Return [X, Y] of the center of cell containing provided text 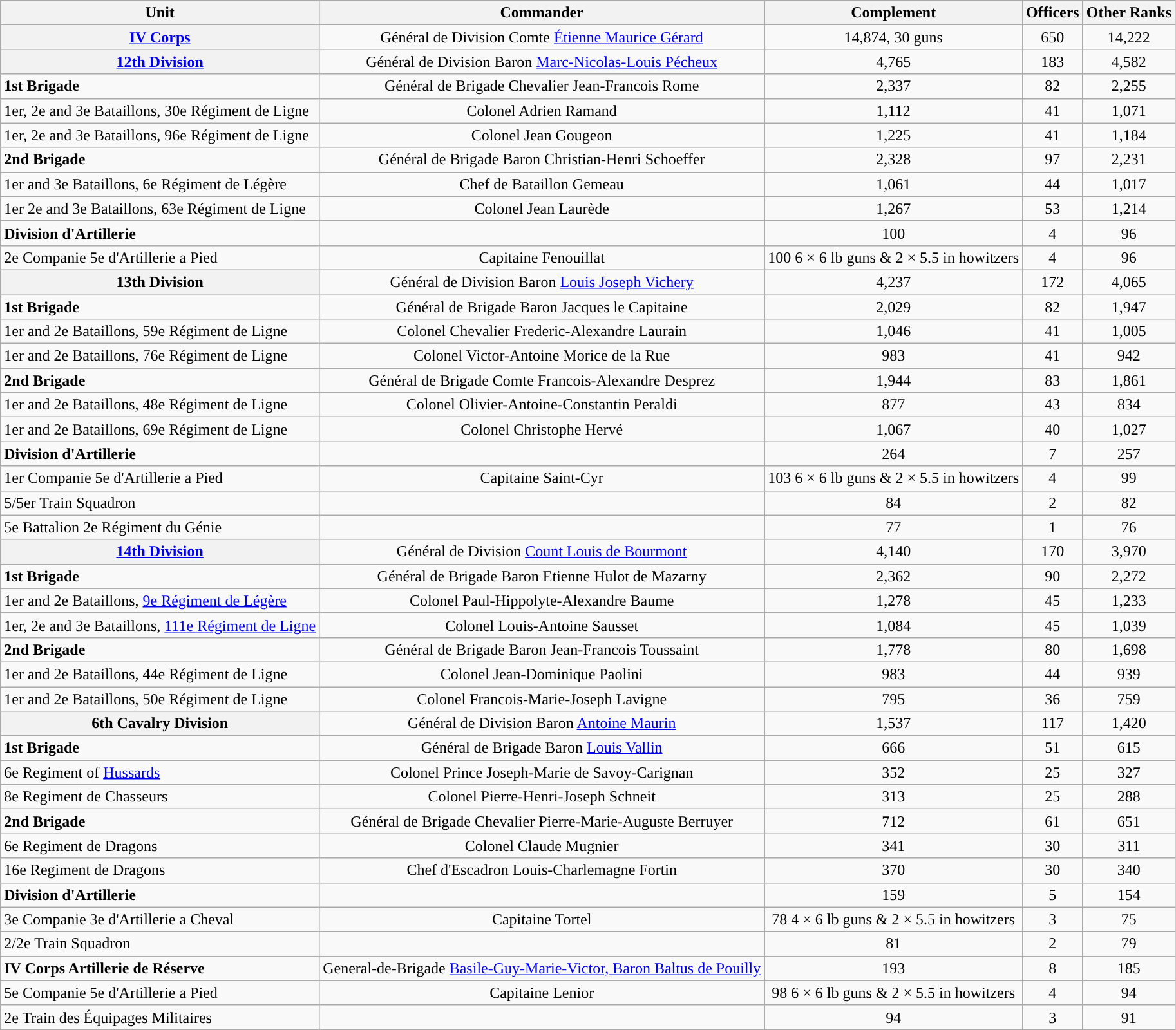
43 [1053, 405]
193 [894, 968]
13th Division [160, 282]
650 [1053, 37]
Général de Brigade Baron Etienne Hulot de Mazarny [542, 576]
1,214 [1128, 209]
2,231 [1128, 160]
1,947 [1128, 307]
General-de-Brigade Basile-Guy-Marie-Victor, Baron Baltus de Pouilly [542, 968]
90 [1053, 576]
1,698 [1128, 650]
76 [1128, 527]
91 [1128, 1017]
100 [894, 233]
615 [1128, 748]
651 [1128, 821]
Général de Division Comte Étienne Maurice Gérard [542, 37]
Colonel Jean Gougeon [542, 135]
1 [1053, 527]
1er and 2e Bataillons, 50e Régiment de Ligne [160, 698]
795 [894, 698]
7 [1053, 454]
5 [1053, 895]
Colonel Christophe Hervé [542, 429]
Colonel Victor-Antoine Morice de la Rue [542, 356]
327 [1128, 772]
172 [1053, 282]
14th Division [160, 552]
1,039 [1128, 625]
1,278 [894, 601]
8 [1053, 968]
666 [894, 748]
12th Division [160, 62]
Unit [160, 13]
6e Regiment of Hussards [160, 772]
99 [1128, 478]
2,328 [894, 160]
1,112 [894, 111]
2/2e Train Squadron [160, 944]
Général de Brigade Baron Christian-Henri Schoeffer [542, 160]
117 [1053, 724]
1er and 2e Bataillons, 76e Régiment de Ligne [160, 356]
98 6 × 6 lb guns & 2 × 5.5 in howitzers [894, 993]
942 [1128, 356]
352 [894, 772]
1er and 2e Bataillons, 44e Régiment de Ligne [160, 674]
1,084 [894, 625]
IV Corps Artillerie de Réserve [160, 968]
1,861 [1128, 380]
1er Companie 5e d'Artillerie a Pied [160, 478]
1,537 [894, 724]
Général de Brigade Chevalier Pierre-Marie-Auguste Berruyer [542, 821]
Capitaine Saint-Cyr [542, 478]
5e Battalion 2e Régiment du Génie [160, 527]
Capitaine Lenior [542, 993]
2e Train des Équipages Militaires [160, 1017]
Other Ranks [1128, 13]
Général de Brigade Baron Louis Vallin [542, 748]
834 [1128, 405]
313 [894, 797]
1er, 2e and 3e Bataillons, 96e Régiment de Ligne [160, 135]
Colonel Pierre-Henri-Joseph Schneit [542, 797]
8e Regiment de Chasseurs [160, 797]
14,222 [1128, 37]
2,255 [1128, 86]
264 [894, 454]
Colonel Louis-Antoine Sausset [542, 625]
1er and 2e Bataillons, 9e Régiment de Légère [160, 601]
154 [1128, 895]
1er, 2e and 3e Bataillons, 111e Régiment de Ligne [160, 625]
Complement [894, 13]
Colonel Jean-Dominique Paolini [542, 674]
1,233 [1128, 601]
159 [894, 895]
288 [1128, 797]
341 [894, 846]
1,225 [894, 135]
311 [1128, 846]
80 [1053, 650]
183 [1053, 62]
36 [1053, 698]
Général de Division Baron Marc-Nicolas-Louis Pécheux [542, 62]
939 [1128, 674]
Colonel Adrien Ramand [542, 111]
2e Companie 5e d'Artillerie a Pied [160, 257]
370 [894, 870]
Colonel Prince Joseph-Marie de Savoy-Carignan [542, 772]
3,970 [1128, 552]
1,420 [1128, 724]
170 [1053, 552]
1,267 [894, 209]
83 [1053, 380]
340 [1128, 870]
Chef d'Escadron Louis-Charlemagne Fortin [542, 870]
16e Regiment de Dragons [160, 870]
759 [1128, 698]
1,005 [1128, 332]
Commander [542, 13]
3e Companie 3e d'Artillerie a Cheval [160, 919]
2,362 [894, 576]
5/5er Train Squadron [160, 503]
Chef de Bataillon Gemeau [542, 184]
51 [1053, 748]
1,944 [894, 380]
1,017 [1128, 184]
Général de Brigade Baron Jacques le Capitaine [542, 307]
2,337 [894, 86]
1,184 [1128, 135]
Capitaine Tortel [542, 919]
Colonel Chevalier Frederic-Alexandre Laurain [542, 332]
Général de Brigade Chevalier Jean-Francois Rome [542, 86]
1,027 [1128, 429]
Colonel Francois-Marie-Joseph Lavigne [542, 698]
40 [1053, 429]
84 [894, 503]
79 [1128, 944]
1er and 2e Bataillons, 69e Régiment de Ligne [160, 429]
2,029 [894, 307]
Colonel Paul-Hippolyte-Alexandre Baume [542, 601]
1,778 [894, 650]
Capitaine Fenouillat [542, 257]
Général de Division Count Louis de Bourmont [542, 552]
Général de Division Baron Antoine Maurin [542, 724]
712 [894, 821]
1er and 3e Bataillons, 6e Régiment de Légère [160, 184]
IV Corps [160, 37]
1,071 [1128, 111]
4,065 [1128, 282]
97 [1053, 160]
Officers [1053, 13]
14,874, 30 guns [894, 37]
4,140 [894, 552]
1er 2e and 3e Bataillons, 63e Régiment de Ligne [160, 209]
2,272 [1128, 576]
4,237 [894, 282]
77 [894, 527]
Colonel Claude Mugnier [542, 846]
1er and 2e Bataillons, 59e Régiment de Ligne [160, 332]
Colonel Jean Laurède [542, 209]
1,046 [894, 332]
1er and 2e Bataillons, 48e Régiment de Ligne [160, 405]
Colonel Olivier-Antoine-Constantin Peraldi [542, 405]
61 [1053, 821]
257 [1128, 454]
1,061 [894, 184]
4,582 [1128, 62]
185 [1128, 968]
Général de Brigade Comte Francois-Alexandre Desprez [542, 380]
53 [1053, 209]
100 6 × 6 lb guns & 2 × 5.5 in howitzers [894, 257]
1er, 2e and 3e Bataillons, 30e Régiment de Ligne [160, 111]
Général de Brigade Baron Jean-Francois Toussaint [542, 650]
6e Regiment de Dragons [160, 846]
1,067 [894, 429]
877 [894, 405]
81 [894, 944]
4,765 [894, 62]
5e Companie 5e d'Artillerie a Pied [160, 993]
6th Cavalry Division [160, 724]
78 4 × 6 lb guns & 2 × 5.5 in howitzers [894, 919]
103 6 × 6 lb guns & 2 × 5.5 in howitzers [894, 478]
Général de Division Baron Louis Joseph Vichery [542, 282]
75 [1128, 919]
